Find where the given text appears and provide that cell's center as [X, Y] coordinate. 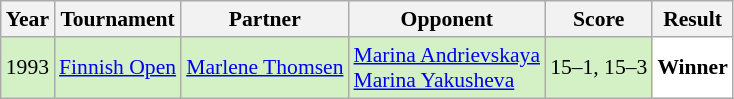
Partner [264, 19]
1993 [28, 68]
Finnish Open [118, 68]
Marlene Thomsen [264, 68]
Result [692, 19]
Tournament [118, 19]
Year [28, 19]
Marina Andrievskaya Marina Yakusheva [448, 68]
Opponent [448, 19]
Winner [692, 68]
15–1, 15–3 [598, 68]
Score [598, 19]
